Find where the given text appears and provide that cell's center as [x, y] coordinate. 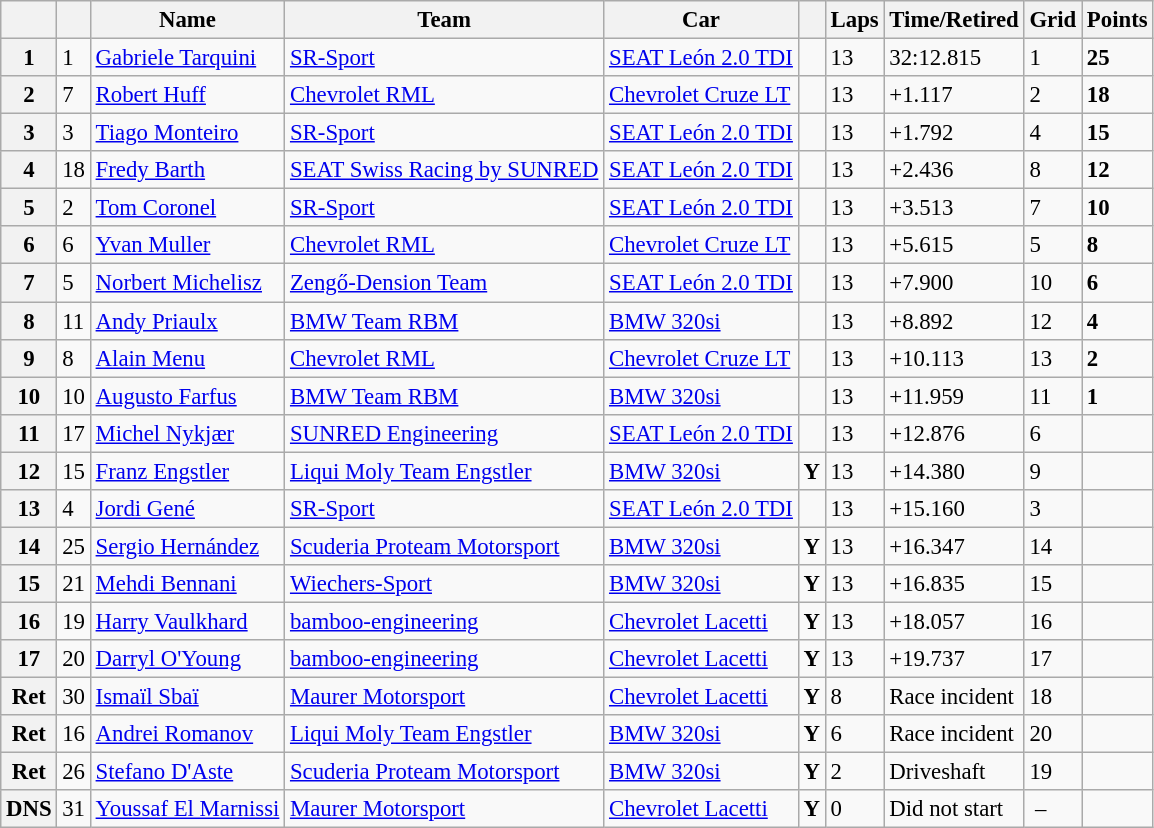
Grid [1052, 20]
Norbert Michelisz [187, 283]
+5.615 [954, 245]
Andy Priaulx [187, 321]
Mehdi Bennani [187, 584]
+19.737 [954, 659]
Tom Coronel [187, 208]
+10.113 [954, 358]
Yvan Muller [187, 245]
+16.835 [954, 584]
+8.892 [954, 321]
Alain Menu [187, 358]
Youssaf El Marnissi [187, 809]
30 [74, 697]
21 [74, 584]
+15.160 [954, 509]
+14.380 [954, 471]
Time/Retired [954, 20]
+12.876 [954, 433]
Franz Engstler [187, 471]
Did not start [954, 809]
32:12.815 [954, 58]
Gabriele Tarquini [187, 58]
+2.436 [954, 170]
Driveshaft [954, 772]
+3.513 [954, 208]
DNS [29, 809]
– [1052, 809]
Team [444, 20]
Wiechers-Sport [444, 584]
0 [854, 809]
Points [1118, 20]
Robert Huff [187, 95]
Tiago Monteiro [187, 133]
Darryl O'Young [187, 659]
Jordi Gené [187, 509]
+1.117 [954, 95]
Andrei Romanov [187, 734]
+1.792 [954, 133]
Name [187, 20]
SEAT Swiss Racing by SUNRED [444, 170]
Car [702, 20]
Michel Nykjær [187, 433]
Harry Vaulkhard [187, 621]
Ismaïl Sbaï [187, 697]
+11.959 [954, 396]
+18.057 [954, 621]
+7.900 [954, 283]
31 [74, 809]
Augusto Farfus [187, 396]
SUNRED Engineering [444, 433]
26 [74, 772]
Laps [854, 20]
Fredy Barth [187, 170]
+16.347 [954, 546]
Zengő-Dension Team [444, 283]
Sergio Hernández [187, 546]
Stefano D'Aste [187, 772]
